Scan for the cell matching the given text and deliver its (X, Y) coordinate at center. 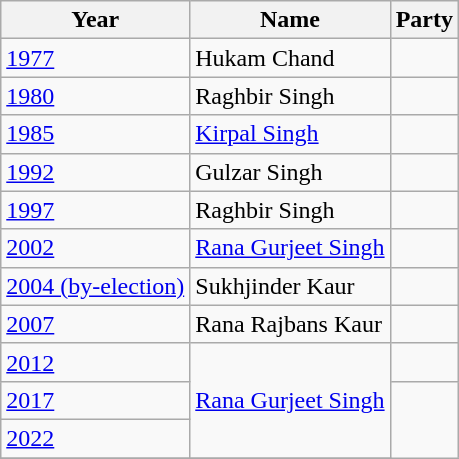
2017 (96, 400)
2002 (96, 248)
Gulzar Singh (290, 172)
1980 (96, 96)
Kirpal Singh (290, 134)
1997 (96, 210)
1992 (96, 172)
Year (96, 20)
1977 (96, 58)
2022 (96, 438)
Party (424, 20)
Rana Rajbans Kaur (290, 324)
1985 (96, 134)
2012 (96, 362)
2004 (by-election) (96, 286)
Sukhjinder Kaur (290, 286)
Name (290, 20)
2007 (96, 324)
Hukam Chand (290, 58)
